Find where the given text appears and provide that cell's center as [X, Y] coordinate. 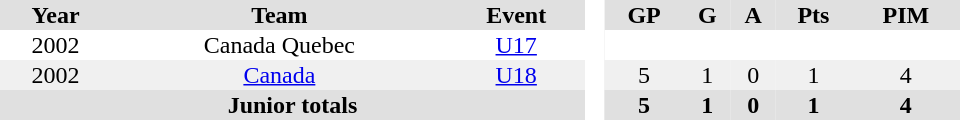
Canada Quebec [279, 45]
GP [644, 15]
Canada [279, 75]
U17 [516, 45]
A [753, 15]
PIM [906, 15]
Event [516, 15]
Team [279, 15]
Junior totals [292, 105]
U18 [516, 75]
G [708, 15]
Year [56, 15]
Pts [813, 15]
